Search for the cell housing the specified text and yield its [x, y] center coordinate. 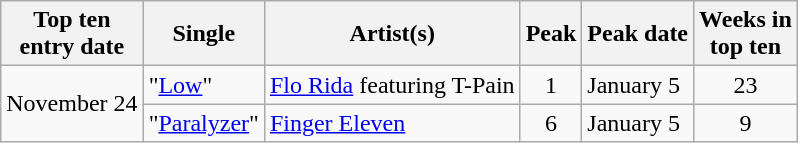
9 [746, 123]
Weeks intop ten [746, 34]
Flo Rida featuring T-Pain [392, 85]
Peak date [638, 34]
6 [551, 123]
23 [746, 85]
Top tenentry date [72, 34]
Finger Eleven [392, 123]
Artist(s) [392, 34]
1 [551, 85]
Peak [551, 34]
November 24 [72, 104]
"Paralyzer" [204, 123]
Single [204, 34]
"Low" [204, 85]
